Provide the [x, y] coordinate of the cell's center where the given text is located.  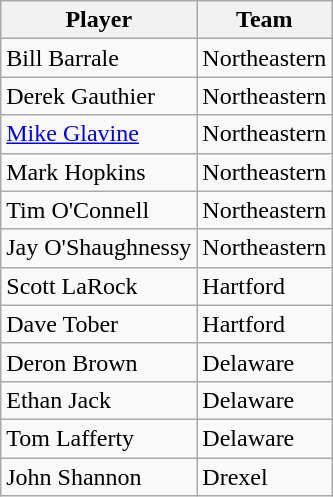
Mark Hopkins [99, 172]
Mike Glavine [99, 134]
Jay O'Shaughnessy [99, 248]
Scott LaRock [99, 286]
Tom Lafferty [99, 438]
Bill Barrale [99, 58]
Derek Gauthier [99, 96]
Deron Brown [99, 362]
John Shannon [99, 477]
Drexel [264, 477]
Player [99, 20]
Tim O'Connell [99, 210]
Team [264, 20]
Ethan Jack [99, 400]
Dave Tober [99, 324]
